Pinpoint the cell where the given text exists, returning its (X, Y) midpoint coordinate. 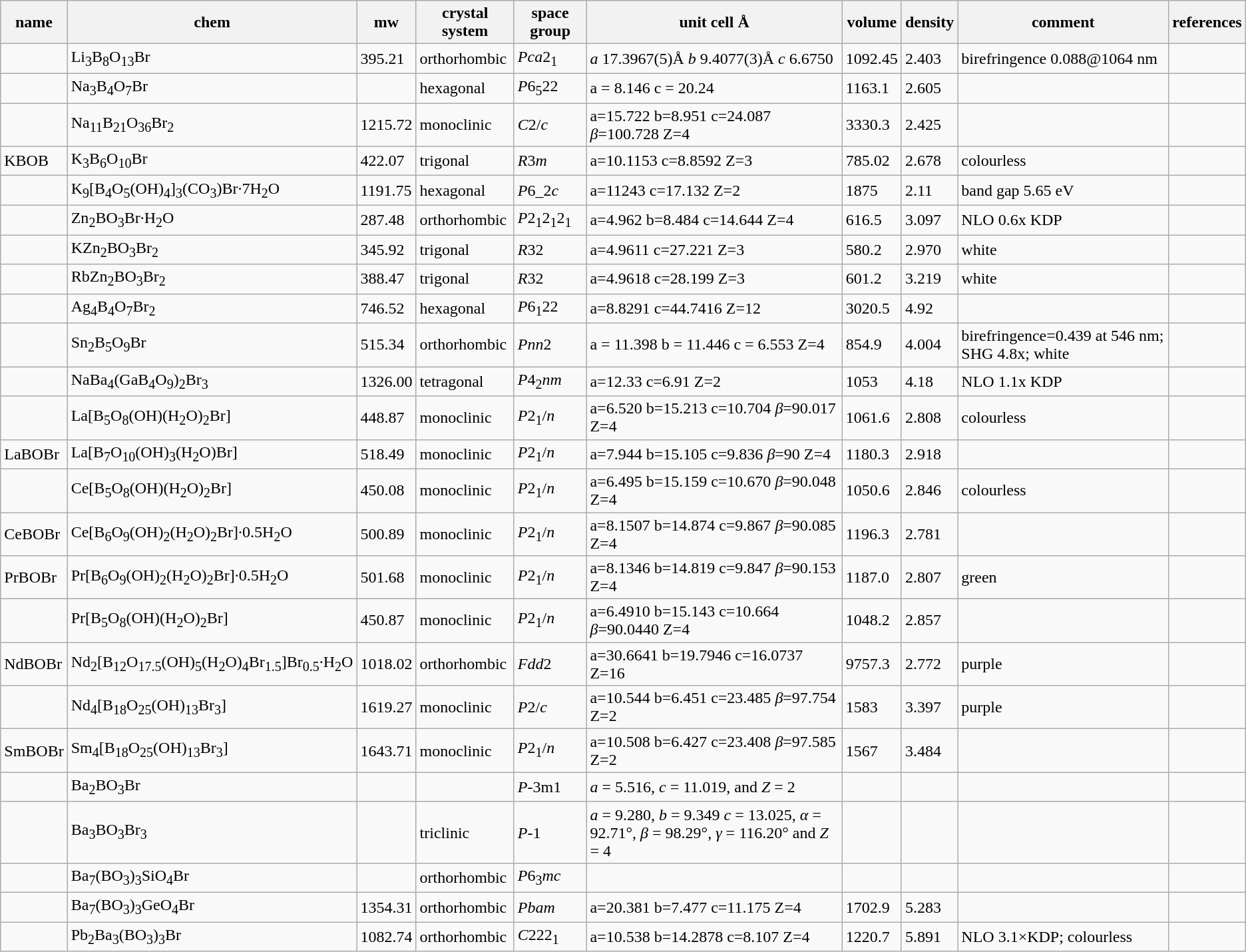
2.808 (929, 418)
a=4.962 b=8.484 c=14.644 Z=4 (714, 220)
a = 8.146 c = 20.24 (714, 88)
2.857 (929, 620)
9757.3 (872, 664)
P212121 (550, 220)
references (1207, 23)
616.5 (872, 220)
1702.9 (872, 907)
1053 (872, 381)
450.87 (386, 620)
a=6.4910 b=15.143 c=10.664 β=90.0440 Z=4 (714, 620)
a=8.8291 c=44.7416 Z=12 (714, 308)
422.07 (386, 161)
a = 11.398 b = 11.446 c = 6.553 Z=4 (714, 345)
Ce[B5O8(OH)(H2O)2Br] (212, 490)
name (34, 23)
Ba7(BO3)3GeO4Br (212, 907)
a=10.1153 c=8.8592 Z=3 (714, 161)
Ag4B4O7Br2 (212, 308)
P-3m1 (550, 787)
a=6.520 b=15.213 c=10.704 β=90.017 Z=4 (714, 418)
1619.27 (386, 707)
Pbam (550, 907)
comment (1064, 23)
1326.00 (386, 381)
Pnn2 (550, 345)
1163.1 (872, 88)
P6122 (550, 308)
CeBOBr (34, 534)
2.425 (929, 124)
5.891 (929, 937)
Ce[B6O9(OH)2(H2O)2Br]·0.5H2O (212, 534)
a=12.33 c=6.91 Z=2 (714, 381)
KZn2BO3Br2 (212, 250)
2.605 (929, 88)
2.772 (929, 664)
unit cell Å (714, 23)
Na11B21O36Br2 (212, 124)
1567 (872, 751)
1215.72 (386, 124)
Nd4[B18O25(OH)13Br3] (212, 707)
580.2 (872, 250)
Ba2BO3Br (212, 787)
854.9 (872, 345)
1180.3 (872, 454)
3.484 (929, 751)
785.02 (872, 161)
Na3B4O7Br (212, 88)
395.21 (386, 59)
density (929, 23)
a=10.538 b=14.2878 c=8.107 Z=4 (714, 937)
Fdd2 (550, 664)
345.92 (386, 250)
1018.02 (386, 664)
Ba3BO3Br3 (212, 832)
a=4.9618 c=28.199 Z=3 (714, 279)
PrBOBr (34, 578)
triclinic (465, 832)
3020.5 (872, 308)
746.52 (386, 308)
P2/c (550, 707)
P6522 (550, 88)
Sm4[B18O25(OH)13Br3] (212, 751)
450.08 (386, 490)
a = 9.280, b = 9.349 c = 13.025, α = 92.71°, β = 98.29°, γ = 116.20° and Z = 4 (714, 832)
1191.75 (386, 190)
a=20.381 b=7.477 c=11.175 Z=4 (714, 907)
1082.74 (386, 937)
Ba7(BO3)3SiO4Br (212, 877)
C2221 (550, 937)
green (1064, 578)
a=6.495 b=15.159 c=10.670 β=90.048 Z=4 (714, 490)
a=10.544 b=6.451 c=23.485 β=97.754 Z=2 (714, 707)
tetragonal (465, 381)
birefringence 0.088@1064 nm (1064, 59)
chem (212, 23)
P6_2c (550, 190)
Nd2[B12O17.5(OH)5(H2O)4Br1.5]Br0.5·H2O (212, 664)
KBOB (34, 161)
Pr[B5O8(OH)(H2O)2Br] (212, 620)
1220.7 (872, 937)
500.89 (386, 534)
mw (386, 23)
K3B6O10Br (212, 161)
2.11 (929, 190)
a=8.1507 b=14.874 c=9.867 β=90.085 Z=4 (714, 534)
a=7.944 b=15.105 c=9.836 β=90 Z=4 (714, 454)
a 17.3967(5)Å b 9.4077(3)Å c 6.6750 (714, 59)
LaBOBr (34, 454)
volume (872, 23)
2.970 (929, 250)
NaBa4(GaB4O9)2Br3 (212, 381)
Pca21 (550, 59)
a=11243 c=17.132 Z=2 (714, 190)
K9[B4O5(OH)4]3(CO3)Br·7H2O (212, 190)
Li3B8O13Br (212, 59)
a=8.1346 b=14.819 c=9.847 β=90.153 Z=4 (714, 578)
Pb2Ba3(BO3)3Br (212, 937)
La[B5O8(OH)(H2O)2Br] (212, 418)
crystal system (465, 23)
Zn2BO3Br·H2O (212, 220)
2.678 (929, 161)
3.397 (929, 707)
1048.2 (872, 620)
P-1 (550, 832)
1643.71 (386, 751)
NLO 1.1x KDP (1064, 381)
Pr[B6O9(OH)2(H2O)2Br]·0.5H2O (212, 578)
501.68 (386, 578)
518.49 (386, 454)
515.34 (386, 345)
1187.0 (872, 578)
2.403 (929, 59)
SmBOBr (34, 751)
NLO 0.6x KDP (1064, 220)
2.781 (929, 534)
287.48 (386, 220)
NLO 3.1×KDP; colourless (1064, 937)
C2/c (550, 124)
1354.31 (386, 907)
P63mc (550, 877)
1875 (872, 190)
2.918 (929, 454)
601.2 (872, 279)
4.18 (929, 381)
RbZn2BO3Br2 (212, 279)
1050.6 (872, 490)
448.87 (386, 418)
P42nm (550, 381)
3.219 (929, 279)
3.097 (929, 220)
a=15.722 b=8.951 c=24.087 β=100.728 Z=4 (714, 124)
a=4.9611 c=27.221 Z=3 (714, 250)
4.92 (929, 308)
5.283 (929, 907)
a = 5.516, c = 11.019, and Z = 2 (714, 787)
1196.3 (872, 534)
2.846 (929, 490)
1583 (872, 707)
La[B7O10(OH)3(H2O)Br] (212, 454)
NdBOBr (34, 664)
388.47 (386, 279)
birefringence=0.439 at 546 nm; SHG 4.8x; white (1064, 345)
4.004 (929, 345)
2.807 (929, 578)
space group (550, 23)
a=30.6641 b=19.7946 c=16.0737 Z=16 (714, 664)
a=10.508 b=6.427 c=23.408 β=97.585 Z=2 (714, 751)
R3m (550, 161)
3330.3 (872, 124)
1092.45 (872, 59)
1061.6 (872, 418)
Sn2B5O9Br (212, 345)
band gap 5.65 eV (1064, 190)
